For the text-containing cell, return its midpoint in [x, y] coordinate format. 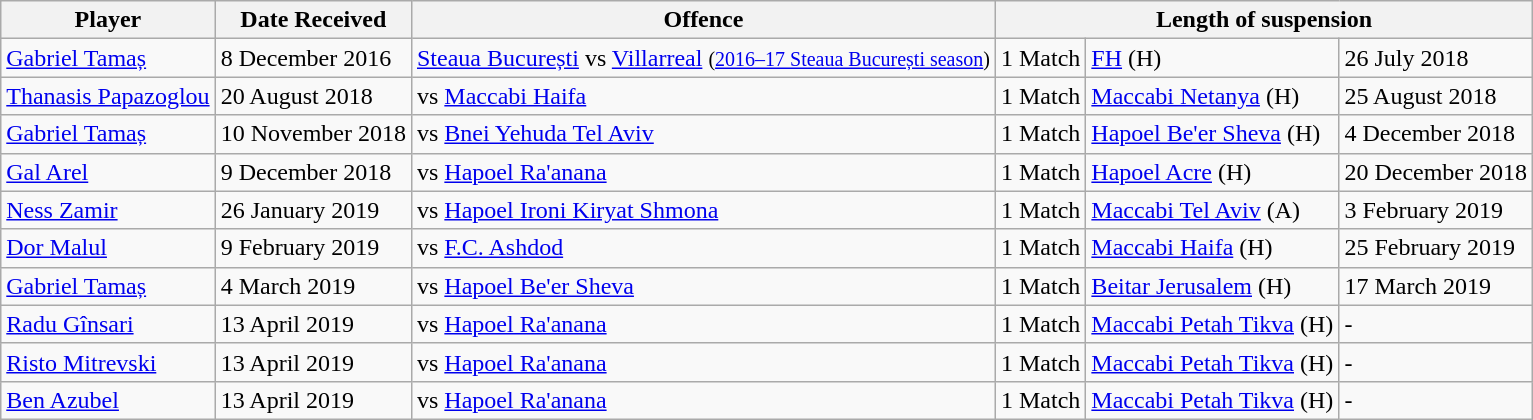
Dor Malul [108, 248]
4 December 2018 [1436, 134]
vs F.C. Ashdod [703, 248]
vs Maccabi Haifa [703, 96]
Radu Gînsari [108, 324]
FH (H) [1212, 58]
4 March 2019 [313, 286]
vs Bnei Yehuda Tel Aviv [703, 134]
20 August 2018 [313, 96]
Risto Mitrevski [108, 362]
vs Hapoel Ironi Kiryat Shmona [703, 210]
3 February 2019 [1436, 210]
25 August 2018 [1436, 96]
Hapoel Be'er Sheva (H) [1212, 134]
Maccabi Netanya (H) [1212, 96]
Maccabi Tel Aviv (A) [1212, 210]
20 December 2018 [1436, 172]
Offence [703, 20]
Maccabi Haifa (H) [1212, 248]
Player [108, 20]
17 March 2019 [1436, 286]
26 January 2019 [313, 210]
Gal Arel [108, 172]
Beitar Jerusalem (H) [1212, 286]
10 November 2018 [313, 134]
9 February 2019 [313, 248]
vs Hapoel Be'er Sheva [703, 286]
9 December 2018 [313, 172]
25 February 2019 [1436, 248]
26 July 2018 [1436, 58]
Length of suspension [1264, 20]
Steaua București vs Villarreal (2016–17 Steaua București season) [703, 58]
Hapoel Acre (H) [1212, 172]
8 December 2016 [313, 58]
Ben Azubel [108, 400]
Ness Zamir [108, 210]
Date Received [313, 20]
Thanasis Papazoglou [108, 96]
